Determine the [X, Y] coordinate at the center of the cell enclosing the given text.  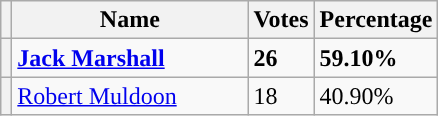
18 [281, 96]
Votes [281, 20]
59.10% [376, 58]
Jack Marshall [130, 58]
40.90% [376, 96]
Robert Muldoon [130, 96]
26 [281, 58]
Name [130, 20]
Percentage [376, 20]
